Search for the cell housing the specified text and yield its [X, Y] center coordinate. 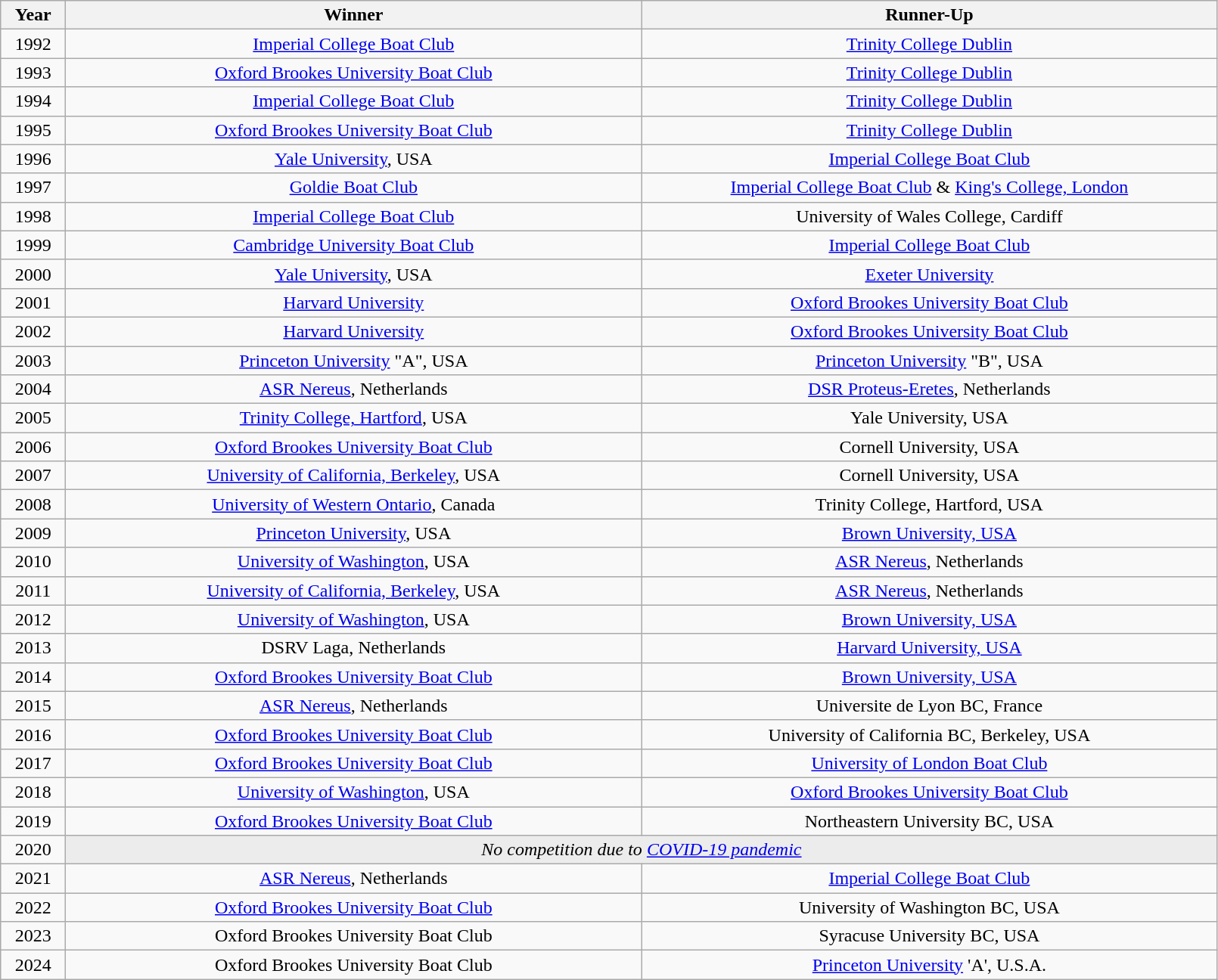
University of Western Ontario, Canada [354, 504]
2004 [33, 389]
2023 [33, 936]
2001 [33, 302]
Princeton University, USA [354, 533]
University of Washington BC, USA [929, 907]
2022 [33, 907]
1998 [33, 216]
2021 [33, 879]
Harvard University, USA [929, 648]
Syracuse University BC, USA [929, 936]
2017 [33, 763]
2018 [33, 792]
2013 [33, 648]
University of London Boat Club [929, 763]
Winner [354, 15]
University of California BC, Berkeley, USA [929, 734]
2015 [33, 706]
2019 [33, 820]
Princeton University "A", USA [354, 361]
2010 [33, 562]
1996 [33, 159]
2005 [33, 418]
DSRV Laga, Netherlands [354, 648]
2002 [33, 331]
2007 [33, 476]
Year [33, 15]
Universite de Lyon BC, France [929, 706]
Runner-Up [929, 15]
Exeter University [929, 274]
Cambridge University Boat Club [354, 245]
DSR Proteus-Eretes, Netherlands [929, 389]
1992 [33, 44]
1999 [33, 245]
2012 [33, 619]
1994 [33, 101]
Goldie Boat Club [354, 188]
Princeton University 'A', U.S.A. [929, 965]
1993 [33, 73]
2009 [33, 533]
2014 [33, 677]
2024 [33, 965]
No competition due to COVID-19 pandemic [642, 850]
Princeton University "B", USA [929, 361]
Northeastern University BC, USA [929, 820]
University of Wales College, Cardiff [929, 216]
2000 [33, 274]
2011 [33, 591]
2020 [33, 850]
Imperial College Boat Club & King's College, London [929, 188]
2016 [33, 734]
1995 [33, 130]
2003 [33, 361]
2008 [33, 504]
1997 [33, 188]
2006 [33, 447]
